Output the [X, Y] coordinate of the center of the cell containing the given text.  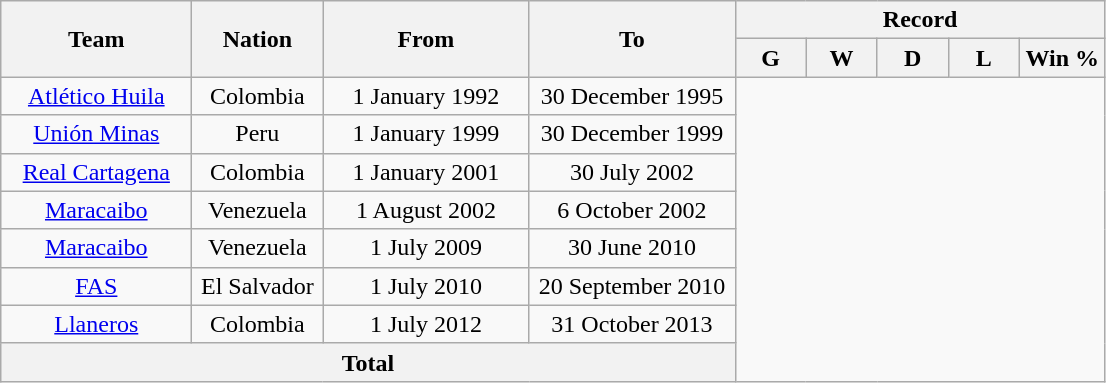
30 June 2010 [632, 248]
1 January 2001 [426, 172]
Peru [258, 134]
30 December 1995 [632, 96]
To [632, 39]
Atlético Huila [96, 96]
L [984, 58]
FAS [96, 286]
1 July 2010 [426, 286]
Record [920, 20]
D [912, 58]
30 July 2002 [632, 172]
Nation [258, 39]
Total [368, 362]
1 July 2012 [426, 324]
31 October 2013 [632, 324]
From [426, 39]
1 January 1999 [426, 134]
Llaneros [96, 324]
El Salvador [258, 286]
1 August 2002 [426, 210]
1 January 1992 [426, 96]
Team [96, 39]
20 September 2010 [632, 286]
6 October 2002 [632, 210]
1 July 2009 [426, 248]
30 December 1999 [632, 134]
Win % [1062, 58]
Unión Minas [96, 134]
Real Cartagena [96, 172]
G [770, 58]
W [842, 58]
